Search for the cell housing the specified text and yield its [X, Y] center coordinate. 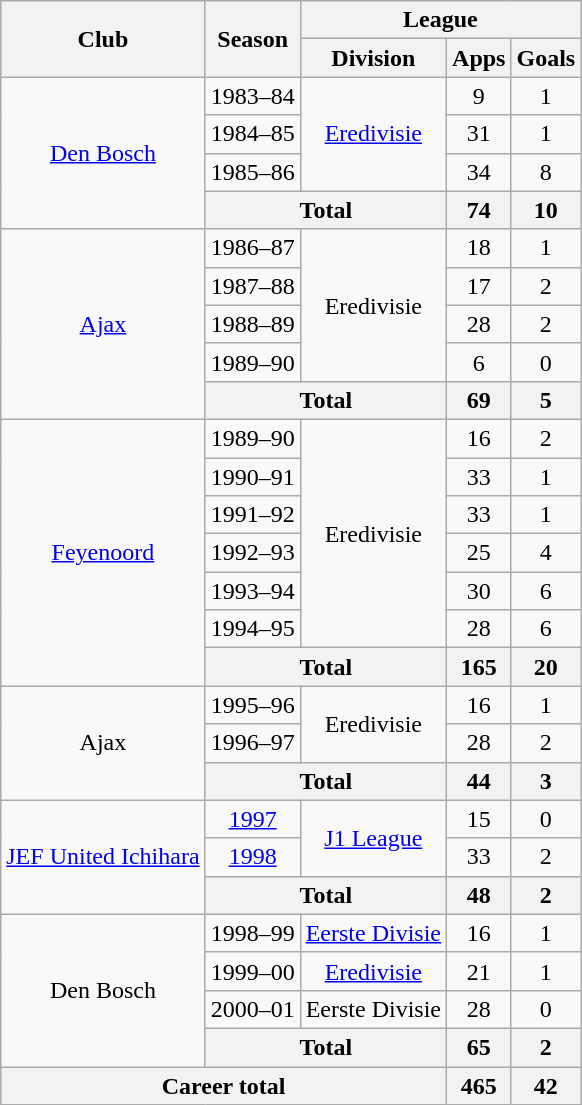
3 [546, 781]
Feyenoord [103, 552]
44 [479, 781]
10 [546, 210]
4 [546, 553]
1993–94 [252, 591]
34 [479, 172]
1994–95 [252, 629]
5 [546, 400]
1991–92 [252, 515]
Career total [224, 1085]
1986–87 [252, 248]
JEF United Ichihara [103, 857]
8 [546, 172]
1985–86 [252, 172]
Division [373, 58]
1996–97 [252, 743]
1992–93 [252, 553]
1997 [252, 819]
J1 League [373, 838]
69 [479, 400]
65 [479, 1047]
9 [479, 96]
1990–91 [252, 477]
465 [479, 1085]
20 [546, 667]
1998–99 [252, 933]
1998 [252, 857]
1999–00 [252, 971]
15 [479, 819]
Season [252, 39]
1983–84 [252, 96]
2000–01 [252, 1009]
1995–96 [252, 705]
Apps [479, 58]
1988–89 [252, 324]
18 [479, 248]
Goals [546, 58]
165 [479, 667]
31 [479, 134]
League [440, 20]
48 [479, 895]
1987–88 [252, 286]
30 [479, 591]
Club [103, 39]
25 [479, 553]
1984–85 [252, 134]
42 [546, 1085]
21 [479, 971]
74 [479, 210]
17 [479, 286]
